Locate the cell with the specified text and output its [x, y] center coordinate. 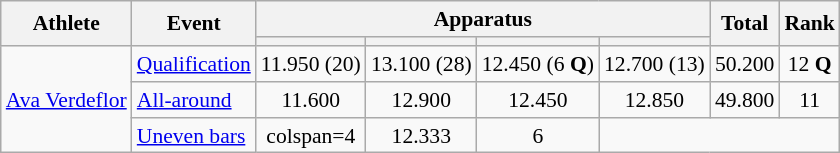
49.800 [744, 100]
Ava Verdeflor [66, 100]
12.700 (13) [654, 64]
Rank [810, 24]
11.600 [311, 100]
50.200 [744, 64]
12 Q [810, 64]
Apparatus [483, 19]
Total [744, 24]
12.450 [538, 100]
Qualification [194, 64]
12.450 (6 Q) [538, 64]
13.100 (28) [422, 64]
Athlete [66, 24]
12.850 [654, 100]
Event [194, 24]
12.900 [422, 100]
All-around [194, 100]
11 [810, 100]
11.950 (20) [311, 64]
